Identify which cell holds the provided text, then report its (X, Y) central coordinate. 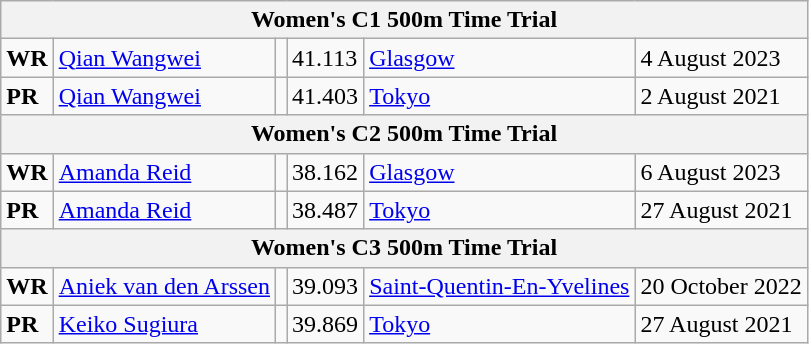
39.093 (326, 286)
38.162 (326, 172)
2 August 2021 (721, 96)
41.113 (326, 58)
6 August 2023 (721, 172)
39.869 (326, 324)
Women's C1 500m Time Trial (404, 20)
Aniek van den Arssen (164, 286)
Saint-Quentin-En-Yvelines (500, 286)
Women's C3 500m Time Trial (404, 248)
Women's C2 500m Time Trial (404, 134)
4 August 2023 (721, 58)
38.487 (326, 210)
41.403 (326, 96)
Keiko Sugiura (164, 324)
20 October 2022 (721, 286)
